Determine the (X, Y) coordinate at the center of the cell enclosing the given text.  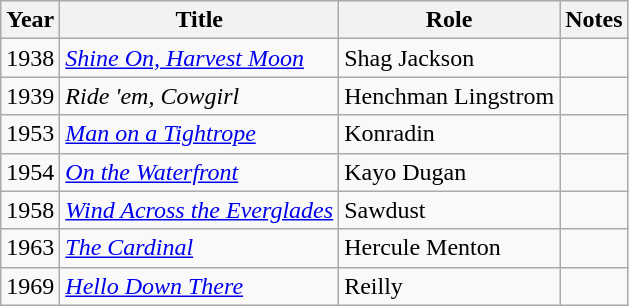
The Cardinal (200, 248)
1963 (30, 248)
Konradin (450, 134)
Notes (594, 20)
1958 (30, 210)
Shine On, Harvest Moon (200, 58)
Shag Jackson (450, 58)
Hercule Menton (450, 248)
Year (30, 20)
Title (200, 20)
Ride 'em, Cowgirl (200, 96)
Henchman Lingstrom (450, 96)
1969 (30, 286)
Sawdust (450, 210)
Role (450, 20)
Hello Down There (200, 286)
1938 (30, 58)
1953 (30, 134)
Reilly (450, 286)
On the Waterfront (200, 172)
Wind Across the Everglades (200, 210)
1939 (30, 96)
1954 (30, 172)
Man on a Tightrope (200, 134)
Kayo Dugan (450, 172)
